Determine the [X, Y] coordinate at the center of the cell enclosing the given text.  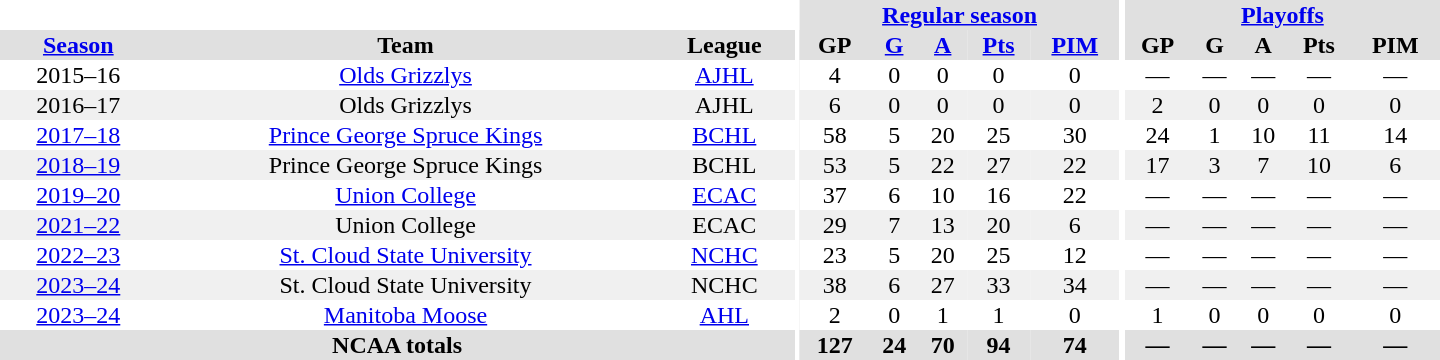
2022–23 [78, 255]
2021–22 [78, 225]
2018–19 [78, 165]
Playoffs [1282, 15]
29 [835, 225]
2016–17 [78, 105]
Season [78, 45]
11 [1318, 135]
14 [1395, 135]
2017–18 [78, 135]
Manitoba Moose [406, 315]
12 [1074, 255]
Team [406, 45]
NCAA totals [397, 345]
58 [835, 135]
16 [998, 195]
3 [1214, 165]
38 [835, 285]
53 [835, 165]
23 [835, 255]
AHL [724, 315]
33 [998, 285]
Regular season [960, 15]
94 [998, 345]
74 [1074, 345]
17 [1158, 165]
127 [835, 345]
70 [942, 345]
13 [942, 225]
37 [835, 195]
2015–16 [78, 75]
League [724, 45]
4 [835, 75]
2019–20 [78, 195]
34 [1074, 285]
30 [1074, 135]
